Return the [x, y] coordinate for the center point of the cell that contains the specified text.  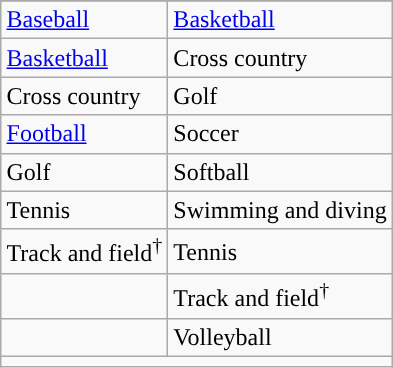
Volleyball [280, 337]
Swimming and diving [280, 210]
Baseball [84, 20]
Soccer [280, 134]
Football [84, 134]
Softball [280, 172]
